Return the (x, y) coordinate for the center point of the cell that contains the specified text.  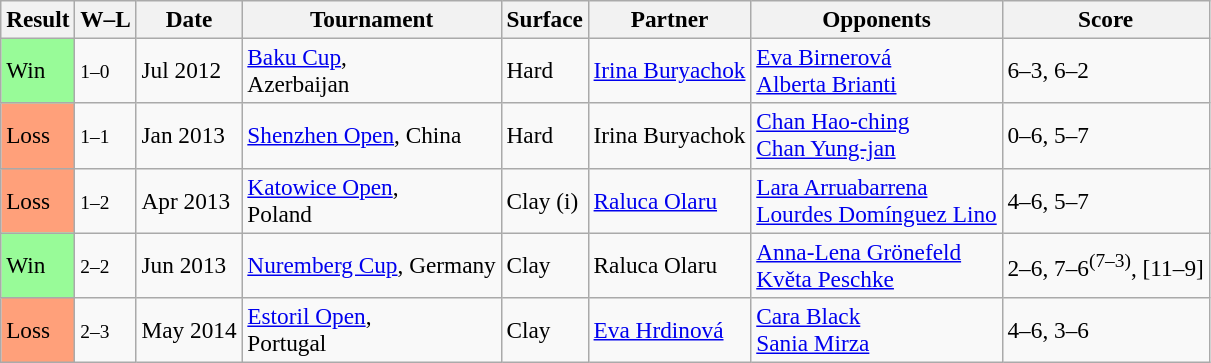
4–6, 3–6 (1106, 330)
Clay (i) (544, 200)
Nuremberg Cup, Germany (372, 264)
Date (189, 19)
6–3, 6–2 (1106, 70)
1–1 (106, 136)
Eva Hrdinová (670, 330)
Result (38, 19)
May 2014 (189, 330)
W–L (106, 19)
1–2 (106, 200)
Score (1106, 19)
2–3 (106, 330)
0–6, 5–7 (1106, 136)
Lara Arruabarrena Lourdes Domínguez Lino (876, 200)
4–6, 5–7 (1106, 200)
Eva Birnerová Alberta Brianti (876, 70)
1–0 (106, 70)
Baku Cup, Azerbaijan (372, 70)
Opponents (876, 19)
Cara Black Sania Mirza (876, 330)
Partner (670, 19)
Shenzhen Open, China (372, 136)
Chan Hao-ching Chan Yung-jan (876, 136)
Anna-Lena Grönefeld Květa Peschke (876, 264)
Katowice Open, Poland (372, 200)
Jul 2012 (189, 70)
Apr 2013 (189, 200)
Surface (544, 19)
Jun 2013 (189, 264)
Tournament (372, 19)
Estoril Open, Portugal (372, 330)
2–6, 7–6(7–3), [11–9] (1106, 264)
Jan 2013 (189, 136)
2–2 (106, 264)
